Detect which cell encompasses the target text, then output its (X, Y) center coordinate. 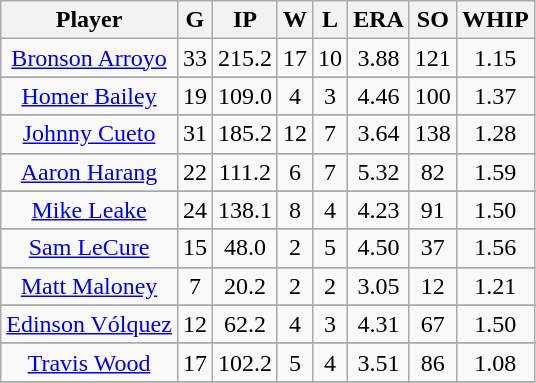
20.2 (244, 286)
24 (194, 210)
L (330, 20)
102.2 (244, 362)
Travis Wood (90, 362)
Bronson Arroyo (90, 58)
138 (432, 134)
31 (194, 134)
91 (432, 210)
5.32 (379, 172)
22 (194, 172)
4.23 (379, 210)
62.2 (244, 324)
3.05 (379, 286)
82 (432, 172)
111.2 (244, 172)
10 (330, 58)
4.46 (379, 96)
W (294, 20)
215.2 (244, 58)
4.50 (379, 248)
109.0 (244, 96)
15 (194, 248)
67 (432, 324)
185.2 (244, 134)
3.51 (379, 362)
Aaron Harang (90, 172)
37 (432, 248)
1.28 (495, 134)
19 (194, 96)
6 (294, 172)
Mike Leake (90, 210)
SO (432, 20)
86 (432, 362)
ERA (379, 20)
WHIP (495, 20)
Johnny Cueto (90, 134)
1.37 (495, 96)
121 (432, 58)
Matt Maloney (90, 286)
8 (294, 210)
3.88 (379, 58)
1.59 (495, 172)
4.31 (379, 324)
33 (194, 58)
Player (90, 20)
100 (432, 96)
1.15 (495, 58)
1.08 (495, 362)
Homer Bailey (90, 96)
48.0 (244, 248)
138.1 (244, 210)
1.21 (495, 286)
Edinson Vólquez (90, 324)
1.56 (495, 248)
G (194, 20)
3.64 (379, 134)
Sam LeCure (90, 248)
IP (244, 20)
